Provide the [X, Y] coordinate of the cell's center where the given text is located.  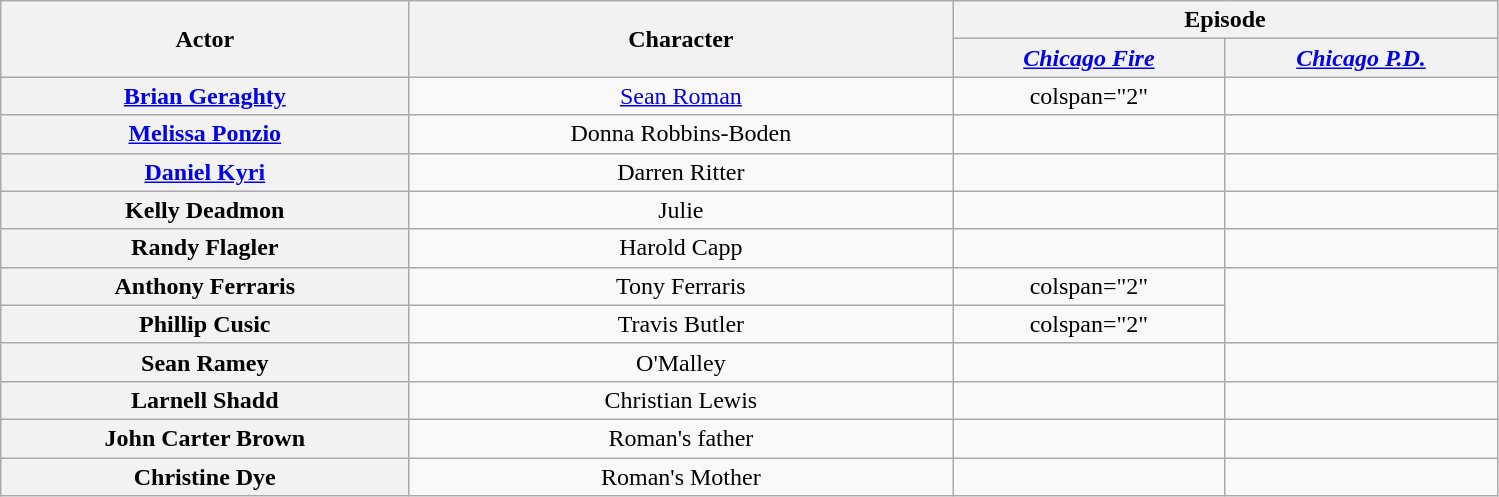
Episode [1225, 20]
Chicago P.D. [1361, 58]
Roman's father [681, 438]
O'Malley [681, 362]
Tony Ferraris [681, 286]
Sean Ramey [205, 362]
Larnell Shadd [205, 400]
Anthony Ferraris [205, 286]
Kelly Deadmon [205, 210]
Daniel Kyri [205, 172]
Christine Dye [205, 477]
Travis Butler [681, 324]
Harold Capp [681, 248]
Actor [205, 39]
Darren Ritter [681, 172]
Melissa Ponzio [205, 134]
Sean Roman [681, 96]
Phillip Cusic [205, 324]
Roman's Mother [681, 477]
Donna Robbins-Boden [681, 134]
Christian Lewis [681, 400]
Brian Geraghty [205, 96]
Character [681, 39]
Randy Flagler [205, 248]
John Carter Brown [205, 438]
Chicago Fire [1089, 58]
Julie [681, 210]
